Return the [X, Y] coordinate for the center point of the cell that contains the specified text.  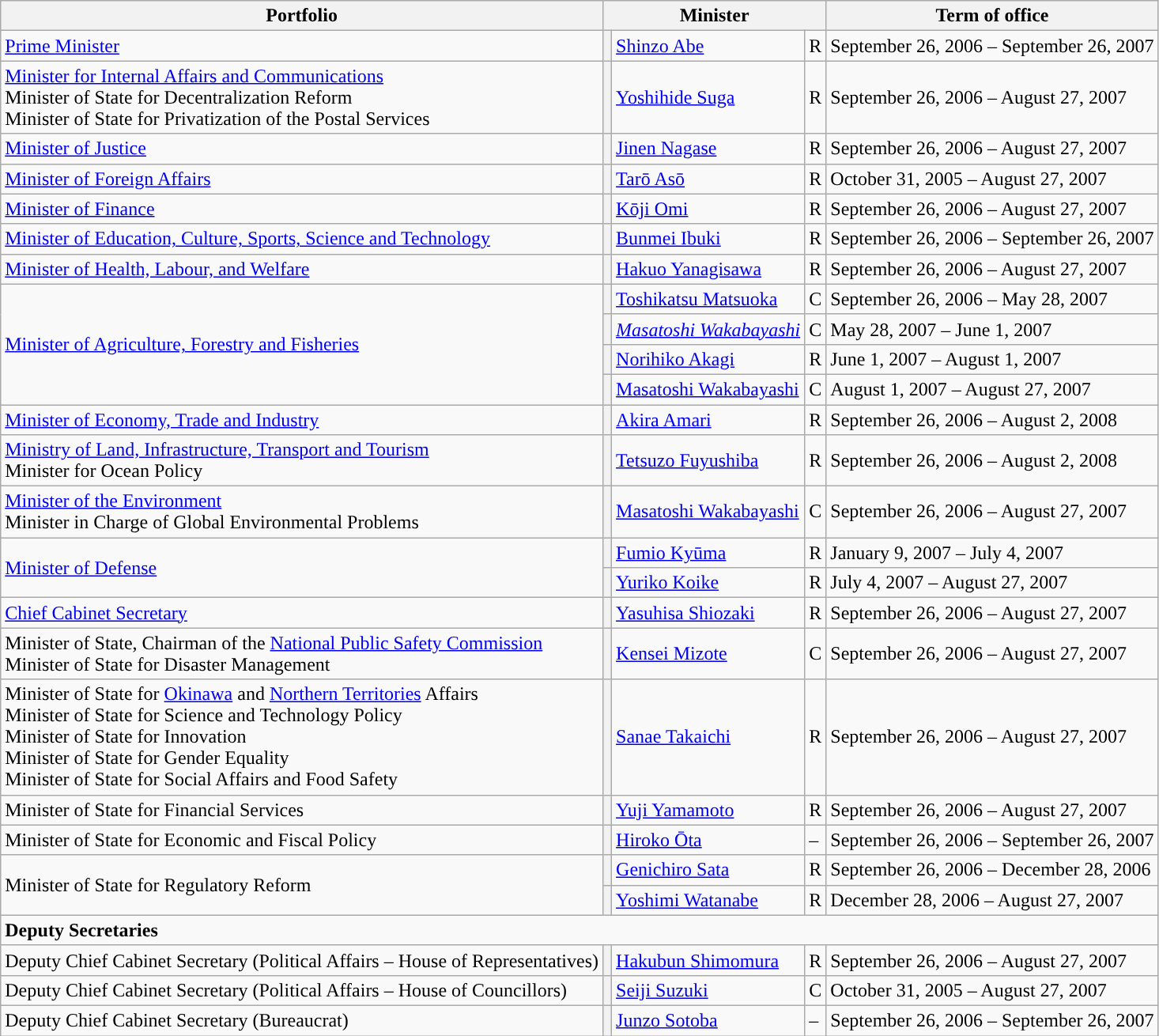
September 26, 2006 – May 28, 2007 [992, 299]
Deputy Chief Cabinet Secretary (Political Affairs – House of Councillors) [302, 990]
Akira Amari [708, 420]
Norihiko Akagi [708, 359]
Deputy Chief Cabinet Secretary (Political Affairs – House of Representatives) [302, 960]
Minister of Defense [302, 568]
Minister of State for Economic and Fiscal Policy [302, 840]
Minister of State for Financial Services [302, 810]
Junzo Sotoba [708, 1020]
Hiroko Ōta [708, 840]
Yuriko Koike [708, 583]
Term of office [992, 16]
Toshikatsu Matsuoka [708, 299]
Jinen Nagase [708, 149]
Tetsuzo Fuyushiba [708, 460]
May 28, 2007 – June 1, 2007 [992, 329]
September 26, 2006 – December 28, 2006 [992, 870]
Tarō Asō [708, 179]
June 1, 2007 – August 1, 2007 [992, 359]
Chief Cabinet Secretary [302, 613]
Minister of State, Chairman of the National Public Safety Commission Minister of State for Disaster Management [302, 653]
July 4, 2007 – August 27, 2007 [992, 583]
Minister of the Environment Minister in Charge of Global Environmental Problems [302, 512]
Yasuhisa Shiozaki [708, 613]
Minister of Health, Labour, and Welfare [302, 269]
Fumio Kyūma [708, 553]
August 1, 2007 – August 27, 2007 [992, 389]
Deputy Chief Cabinet Secretary (Bureaucrat) [302, 1020]
Shinzo Abe [708, 46]
Genichiro Sata [708, 870]
Bunmei Ibuki [708, 239]
Yuji Yamamoto [708, 810]
Minister of Agriculture, Forestry and Fisheries [302, 344]
Kensei Mizote [708, 653]
Ministry of Land, Infrastructure, Transport and Tourism Minister for Ocean Policy [302, 460]
Seiji Suzuki [708, 990]
Yoshimi Watanabe [708, 900]
Minister of State for Regulatory Reform [302, 885]
January 9, 2007 – July 4, 2007 [992, 553]
Deputy Secretaries [579, 930]
Minister of Finance [302, 209]
Minister of Economy, Trade and Industry [302, 420]
Portfolio [302, 16]
Hakuo Yanagisawa [708, 269]
Minister of Justice [302, 149]
December 28, 2006 – August 27, 2007 [992, 900]
Sanae Takaichi [708, 737]
Prime Minister [302, 46]
Yoshihide Suga [708, 97]
Hakubun Shimomura [708, 960]
Minister of Education, Culture, Sports, Science and Technology [302, 239]
Minister of Foreign Affairs [302, 179]
Minister [714, 16]
Kōji Omi [708, 209]
